Locate the cell with the specified text and output its [X, Y] center coordinate. 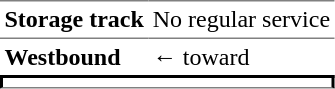
Storage track [74, 19]
← toward [241, 57]
No regular service [241, 19]
Westbound [74, 57]
